Scan for the cell matching the given text and deliver its (X, Y) coordinate at center. 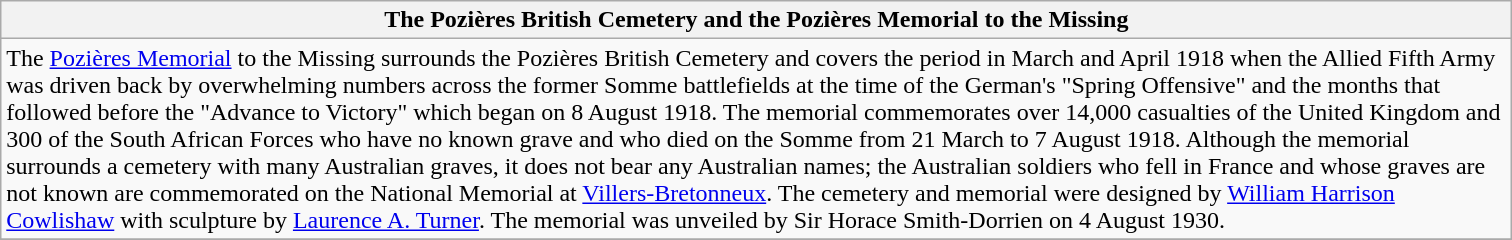
The Pozières British Cemetery and the Pozières Memorial to the Missing (756, 20)
